Search for the cell housing the specified text and yield its (X, Y) center coordinate. 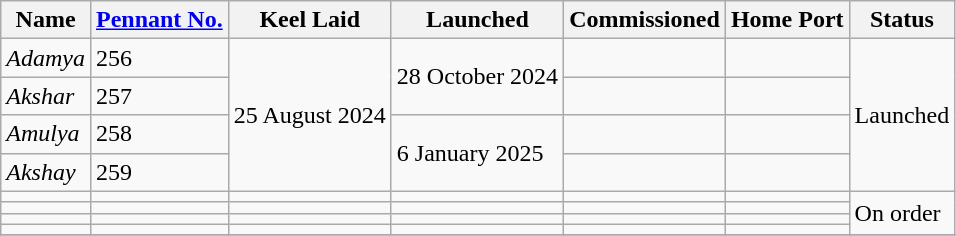
Pennant No. (159, 20)
Home Port (787, 20)
Commissioned (645, 20)
256 (159, 58)
On order (902, 213)
Status (902, 20)
Amulya (46, 134)
Adamya (46, 58)
25 August 2024 (310, 115)
Name (46, 20)
Akshar (46, 96)
6 January 2025 (477, 153)
Akshay (46, 172)
Keel Laid (310, 20)
258 (159, 134)
28 October 2024 (477, 77)
259 (159, 172)
257 (159, 96)
